Find where the given text appears and provide that cell's center as [x, y] coordinate. 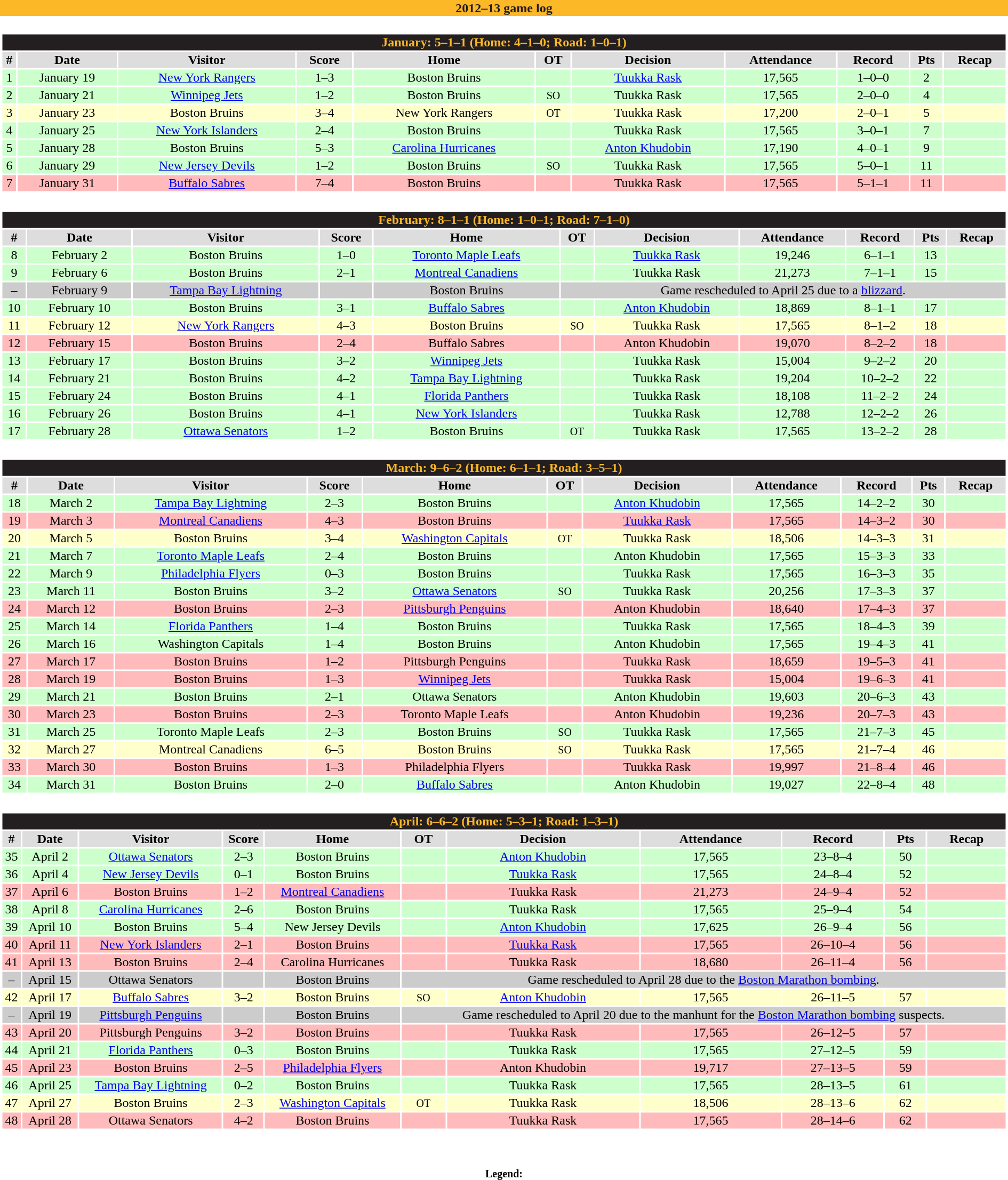
38 [11, 909]
12–2–2 [880, 413]
March 31 [71, 784]
January 29 [67, 166]
18,659 [786, 662]
March 14 [71, 627]
20–7–3 [876, 714]
7–4 [324, 183]
March 25 [71, 732]
February 9 [79, 291]
14–2–2 [876, 503]
1 [9, 77]
April 15 [50, 980]
21–7–4 [876, 749]
25 [14, 627]
April 6 [50, 892]
20–6–3 [876, 697]
10 [14, 308]
April 13 [50, 962]
February 2 [79, 255]
5–0–1 [873, 166]
7–1–1 [880, 272]
March 27 [71, 749]
14–3–2 [876, 521]
March 11 [71, 591]
April 20 [50, 1033]
17,200 [781, 113]
28–14–6 [833, 1120]
March 5 [71, 538]
27 [14, 662]
February 17 [79, 361]
36 [11, 874]
19,603 [786, 697]
19,204 [793, 378]
8 [14, 255]
19,246 [793, 255]
February 10 [79, 308]
3–0–1 [873, 131]
21 [14, 556]
19,027 [786, 784]
26–10–4 [833, 944]
19 [14, 521]
12 [14, 343]
23 [14, 591]
0–1 [243, 874]
19,717 [710, 1068]
34 [14, 784]
19–6–3 [876, 679]
April 27 [50, 1103]
42 [11, 998]
26–9–4 [833, 927]
14 [14, 378]
2–0–1 [873, 113]
17,190 [781, 148]
26–11–4 [833, 962]
April 2 [50, 857]
27–12–5 [833, 1050]
19,236 [786, 714]
6–5 [334, 749]
2–0 [334, 784]
March 23 [71, 714]
21–8–4 [876, 767]
19,997 [786, 767]
28–13–6 [833, 1103]
February 28 [79, 431]
April 19 [50, 1015]
9–2–2 [880, 361]
24–8–4 [833, 874]
26–12–5 [833, 1033]
4–0–1 [873, 148]
2–5 [243, 1068]
17–3–3 [876, 591]
2–6 [243, 909]
April 23 [50, 1068]
19,070 [793, 343]
21–7–3 [876, 732]
25–9–4 [833, 909]
26–11–5 [833, 998]
3–1 [346, 308]
April 25 [50, 1085]
January 31 [67, 183]
April 21 [50, 1050]
13–2–2 [880, 431]
1–0–0 [873, 77]
March 3 [71, 521]
5–1–1 [873, 183]
16 [14, 413]
March 9 [71, 573]
February: 8–1–1 (Home: 1–0–1; Road: 7–1–0) [503, 220]
17–4–3 [876, 608]
March 7 [71, 556]
January 21 [67, 95]
0–2 [243, 1085]
2012–13 game log [504, 8]
6–1–1 [880, 255]
11–2–2 [880, 396]
March: 9–6–2 (Home: 6–1–1; Road: 3–5–1) [503, 468]
Game rescheduled to April 20 due to the manhunt for the Boston Marathon bombing suspects. [704, 1015]
February 15 [79, 343]
April 17 [50, 998]
February 6 [79, 272]
28–13–5 [833, 1085]
March 30 [71, 767]
March 2 [71, 503]
Game rescheduled to April 28 due to the Boston Marathon bombing. [704, 980]
April 4 [50, 874]
February 12 [79, 326]
January 28 [67, 148]
50 [906, 857]
29 [14, 697]
18,869 [793, 308]
19–4–3 [876, 644]
32 [14, 749]
15–3–3 [876, 556]
27–13–5 [833, 1068]
3 [9, 113]
47 [11, 1103]
22–8–4 [876, 784]
February 26 [79, 413]
17,625 [710, 927]
10–2–2 [880, 378]
1–0 [346, 255]
54 [906, 909]
14–3–3 [876, 538]
March 19 [71, 679]
8–2–2 [880, 343]
44 [11, 1050]
12,788 [793, 413]
8–1–1 [880, 308]
January 23 [67, 113]
April 28 [50, 1120]
19–5–3 [876, 662]
61 [906, 1085]
2–0–0 [873, 95]
24–9–4 [833, 892]
18,680 [710, 962]
16–3–3 [876, 573]
January 19 [67, 77]
18,108 [793, 396]
18,640 [786, 608]
40 [11, 944]
March 21 [71, 697]
April: 6–6–2 (Home: 5–3–1; Road: 1–3–1) [503, 822]
February 24 [79, 396]
March 17 [71, 662]
5–3 [324, 148]
March 16 [71, 644]
23–8–4 [833, 857]
January: 5–1–1 (Home: 4–1–0; Road: 1–0–1) [503, 42]
Game rescheduled to April 25 due to a blizzard. [783, 291]
April 10 [50, 927]
20,256 [786, 591]
6 [9, 166]
March 12 [71, 608]
February 21 [79, 378]
5–4 [243, 927]
April 8 [50, 909]
January 25 [67, 131]
8–1–2 [880, 326]
18–4–3 [876, 627]
April 11 [50, 944]
